Locate the cell with the specified text and output its (x, y) center coordinate. 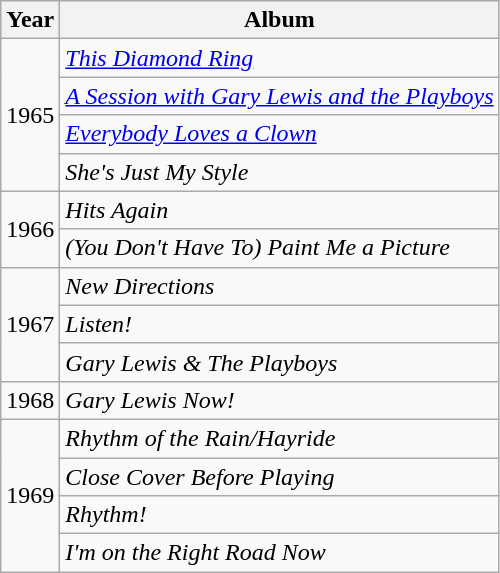
She's Just My Style (280, 172)
Rhythm! (280, 515)
Rhythm of the Rain/Hayride (280, 438)
Gary Lewis & The Playboys (280, 362)
1965 (30, 115)
Album (280, 20)
New Directions (280, 286)
Gary Lewis Now! (280, 400)
This Diamond Ring (280, 58)
Listen! (280, 324)
1967 (30, 324)
1969 (30, 495)
Hits Again (280, 210)
Year (30, 20)
Close Cover Before Playing (280, 477)
1966 (30, 229)
(You Don't Have To) Paint Me a Picture (280, 248)
A Session with Gary Lewis and the Playboys (280, 96)
Everybody Loves a Clown (280, 134)
I'm on the Right Road Now (280, 553)
1968 (30, 400)
